Provide the (x, y) coordinate of the cell's center where the given text is located.  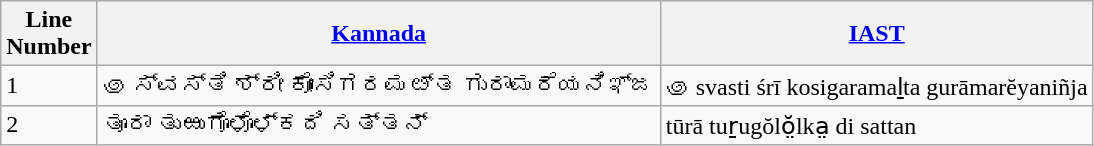
2 (49, 125)
LineNumber (49, 34)
Kannada (378, 34)
಄ ಸ್ವಸ್ತಿ ಶ್ರೀ ಕೋಸಿಗರಮೞ್ತ ಗುರಾಮರೆಯನಿಞ್ಜ (378, 86)
ತೂರಾ ತುಱುಗೊಳೊಳ್ಕದಿ ಸತ್ತನ್ (378, 125)
1 (49, 86)
IAST (876, 34)
಄ svasti śrī kosigaramaḻta gurāmarĕyaniñja (876, 86)
tūrā tuṟugŏlŏ̤lka̤ di sattan (876, 125)
